Provide the [x, y] coordinate of the cell's center where the given text is located.  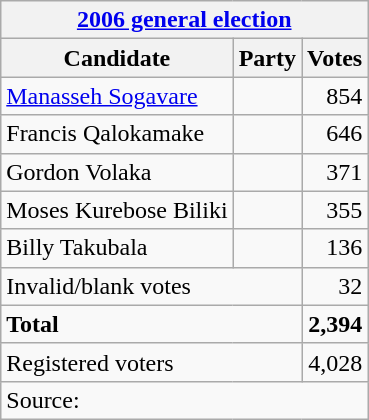
Source: [184, 400]
32 [335, 286]
Candidate [117, 58]
Manasseh Sogavare [117, 96]
2006 general election [184, 20]
Invalid/blank votes [152, 286]
355 [335, 210]
854 [335, 96]
646 [335, 134]
136 [335, 248]
Moses Kurebose Biliki [117, 210]
371 [335, 172]
2,394 [335, 324]
Total [152, 324]
Votes [335, 58]
Francis Qalokamake [117, 134]
Registered voters [152, 362]
Billy Takubala [117, 248]
Party [267, 58]
4,028 [335, 362]
Gordon Volaka [117, 172]
